From the cell containing the given text, extract its center point as [X, Y] coordinate. 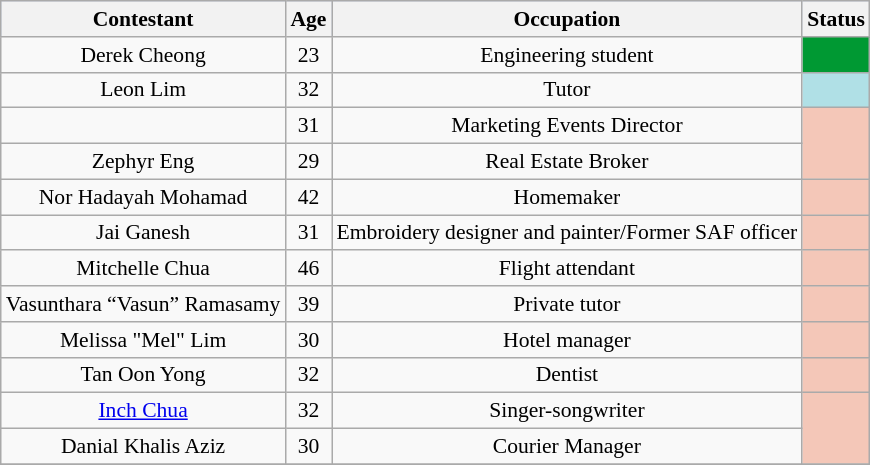
Homemaker [568, 197]
42 [308, 197]
Embroidery designer and painter/Former SAF officer [568, 233]
Dentist [568, 375]
23 [308, 55]
39 [308, 304]
Vasunthara “Vasun” Ramasamy [144, 304]
Private tutor [568, 304]
Nor Hadayah Mohamad [144, 197]
Engineering student [568, 55]
Real Estate Broker [568, 162]
Marketing Events Director [568, 126]
Status [836, 19]
Inch Chua [144, 411]
Zephyr Eng [144, 162]
Courier Manager [568, 447]
Tutor [568, 90]
Mitchelle Chua [144, 269]
Jai Ganesh [144, 233]
Tan Oon Yong [144, 375]
Occupation [568, 19]
Melissa "Mel" Lim [144, 340]
Singer-songwriter [568, 411]
Hotel manager [568, 340]
Age [308, 19]
Danial Khalis Aziz [144, 447]
46 [308, 269]
Leon Lim [144, 90]
Flight attendant [568, 269]
29 [308, 162]
Derek Cheong [144, 55]
Contestant [144, 19]
